Output the (x, y) coordinate of the center of the cell containing the given text.  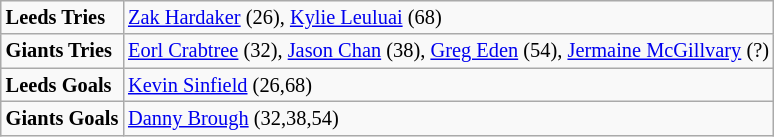
Danny Brough (32,38,54) (448, 118)
Giants Goals (62, 118)
Leeds Goals (62, 85)
Eorl Crabtree (32), Jason Chan (38), Greg Eden (54), Jermaine McGillvary (?) (448, 51)
Leeds Tries (62, 17)
Giants Tries (62, 51)
Zak Hardaker (26), Kylie Leuluai (68) (448, 17)
Kevin Sinfield (26,68) (448, 85)
